Detect which cell encompasses the target text, then output its [X, Y] center coordinate. 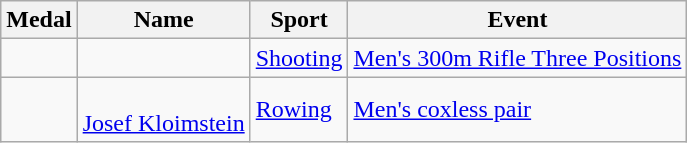
Medal [39, 20]
Name [164, 20]
Sport [299, 20]
Men's coxless pair [518, 110]
Men's 300m Rifle Three Positions [518, 58]
Josef Kloimstein [164, 110]
Shooting [299, 58]
Rowing [299, 110]
Event [518, 20]
